Scan for the cell matching the given text and deliver its (X, Y) coordinate at center. 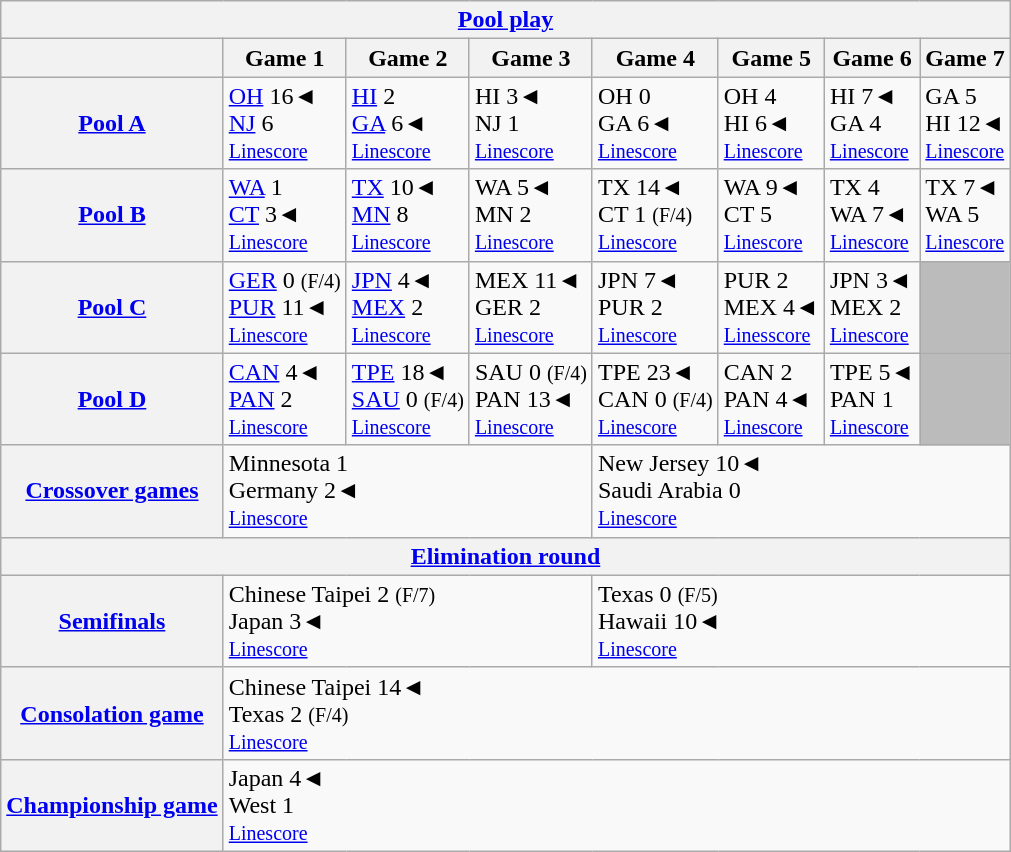
JPN 4◄ MEX 2 Linescore (408, 307)
Game 6 (872, 58)
TPE 18◄ SAU 0 (F/4) Linescore (408, 399)
Crossover games (112, 491)
GER 0 (F/4) PUR 11◄ Linescore (284, 307)
Chinese Taipei 14◄ Texas 2 (F/4) Linescore (616, 713)
PUR 2 MEX 4◄ Linesscore (771, 307)
Game 5 (771, 58)
Pool B (112, 215)
Championship game (112, 805)
HI 7◄ GA 4 Linescore (872, 123)
New Jersey 10◄ Saudi Arabia 0 Linescore (801, 491)
Pool A (112, 123)
Game 4 (655, 58)
WA 9◄ CT 5 Linescore (771, 215)
Elimination round (506, 556)
Game 1 (284, 58)
CAN 2 PAN 4◄ Linescore (771, 399)
WA 1 CT 3◄ Linescore (284, 215)
CAN 4◄ PAN 2 Linescore (284, 399)
Pool C (112, 307)
TPE 23◄ CAN 0 (F/4) Linescore (655, 399)
TPE 5◄ PAN 1 Linescore (872, 399)
Consolation game (112, 713)
JPN 3◄ MEX 2 Linescore (872, 307)
Game 3 (530, 58)
OH 4 HI 6◄ Linescore (771, 123)
HI 2 GA 6◄ Linescore (408, 123)
Semifinals (112, 621)
MEX 11◄ GER 2 Linescore (530, 307)
Japan 4◄ West 1 Linescore (616, 805)
Pool D (112, 399)
Chinese Taipei 2 (F/7) Japan 3◄ Linescore (408, 621)
SAU 0 (F/4) PAN 13◄ Linescore (530, 399)
WA 5◄ MN 2 Linescore (530, 215)
GA 5 HI 12◄ Linescore (965, 123)
Minnesota 1 Germany 2◄ Linescore (408, 491)
TX 14◄ CT 1 (F/4) Linescore (655, 215)
TX 4 WA 7◄ Linescore (872, 215)
Game 7 (965, 58)
OH 0 GA 6◄ Linescore (655, 123)
Game 2 (408, 58)
Pool play (506, 20)
TX 7◄ WA 5 Linescore (965, 215)
JPN 7◄ PUR 2 Linescore (655, 307)
OH 16◄ NJ 6 Linescore (284, 123)
HI 3◄ NJ 1 Linescore (530, 123)
Texas 0 (F/5) Hawaii 10◄ Linescore (801, 621)
TX 10◄ MN 8 Linescore (408, 215)
